Determine the [x, y] coordinate at the center of the cell enclosing the given text.  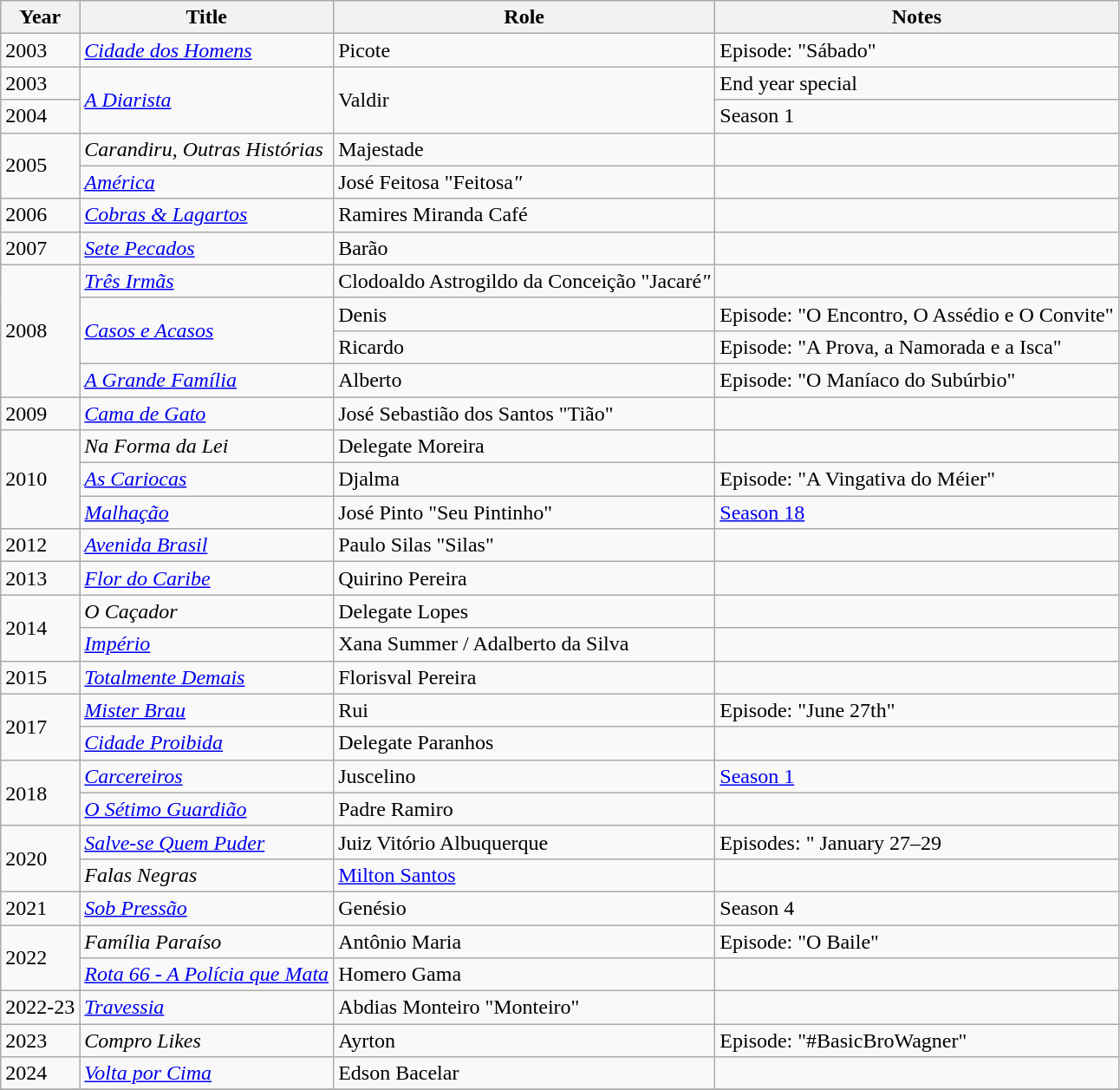
Episodes: " January 27–29 [917, 842]
Episode: "A Prova, a Namorada e a Isca" [917, 347]
Florisval Pereira [524, 677]
Padre Ramiro [524, 809]
Falas Negras [206, 875]
Totalmente Demais [206, 677]
Episode: "Sábado" [917, 50]
2006 [40, 215]
A Diarista [206, 100]
2023 [40, 1041]
2020 [40, 858]
Episode: "A Vingativa do Méier" [917, 480]
Title [206, 17]
As Cariocas [206, 480]
Role [524, 17]
Ricardo [524, 347]
Delegate Paranhos [524, 743]
2007 [40, 248]
Delegate Lopes [524, 611]
Season 4 [917, 908]
Milton Santos [524, 875]
Barão [524, 248]
2015 [40, 677]
2008 [40, 330]
2012 [40, 545]
Ayrton [524, 1041]
2018 [40, 793]
Episode: "June 27th" [917, 710]
Cama de Gato [206, 414]
Clodoaldo Astrogildo da Conceição "Jacaré" [524, 281]
Três Irmãs [206, 281]
2022-23 [40, 1008]
Mister Brau [206, 710]
2004 [40, 116]
Notes [917, 17]
End year special [917, 83]
Cidade Proibida [206, 743]
Flor do Caribe [206, 578]
2022 [40, 957]
Sob Pressão [206, 908]
2017 [40, 727]
José Feitosa "Feitosa" [524, 182]
Genésio [524, 908]
O Sétimo Guardião [206, 809]
América [206, 182]
Juscelino [524, 776]
2024 [40, 1074]
A Grande Família [206, 380]
Império [206, 644]
Casos e Acasos [206, 330]
Salve-se Quem Puder [206, 842]
Avenida Brasil [206, 545]
Quirino Pereira [524, 578]
Majestade [524, 149]
Valdir [524, 100]
Delegate Moreira [524, 447]
Rota 66 - A Polícia que Mata [206, 975]
2010 [40, 480]
Xana Summer / Adalberto da Silva [524, 644]
O Caçador [206, 611]
Episode: "O Maníaco do Subúrbio" [917, 380]
2013 [40, 578]
Episode: "#BasicBroWagner" [917, 1041]
Cidade dos Homens [206, 50]
Edson Bacelar [524, 1074]
Na Forma da Lei [206, 447]
Paulo Silas "Silas" [524, 545]
Picote [524, 50]
Volta por Cima [206, 1074]
Rui [524, 710]
Sete Pecados [206, 248]
Carcereiros [206, 776]
Abdias Monteiro "Monteiro" [524, 1008]
Juiz Vitório Albuquerque [524, 842]
Ramires Miranda Café [524, 215]
Denis [524, 314]
Alberto [524, 380]
José Pinto "Seu Pintinho" [524, 512]
2014 [40, 628]
Compro Likes [206, 1041]
Família Paraíso [206, 941]
José Sebastião dos Santos "Tião" [524, 414]
Cobras & Lagartos [206, 215]
2021 [40, 908]
2009 [40, 414]
Episode: "O Baile" [917, 941]
Djalma [524, 480]
Malhação [206, 512]
Travessia [206, 1008]
Homero Gama [524, 975]
Episode: "O Encontro, O Assédio e O Convite" [917, 314]
Carandiru, Outras Histórias [206, 149]
Season 18 [917, 512]
Antônio Maria [524, 941]
Year [40, 17]
2005 [40, 166]
